Find where the given text appears and provide that cell's center as (X, Y) coordinate. 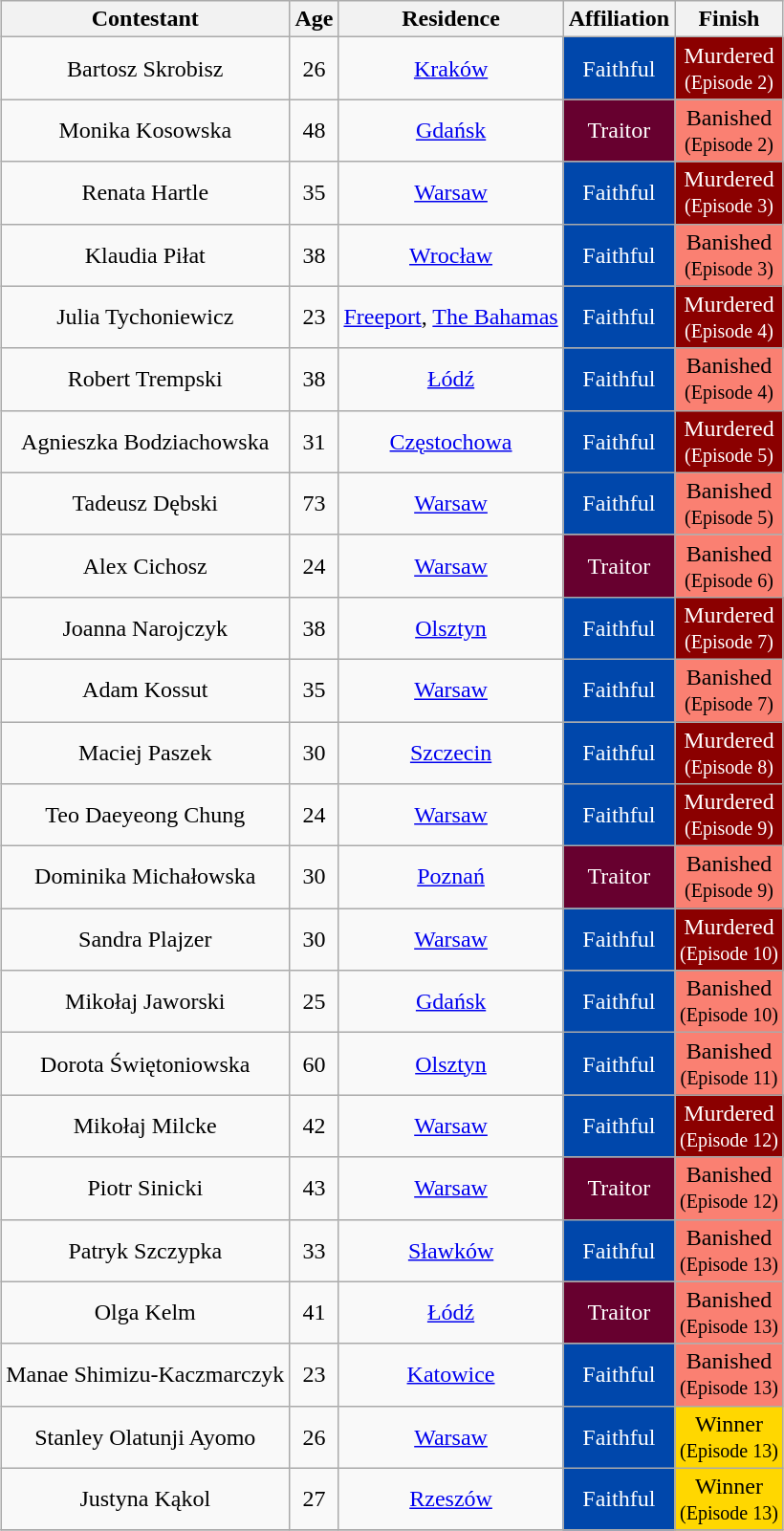
Banished(Episode 11) (730, 1063)
Murdered(Episode 9) (730, 815)
Affiliation (619, 19)
43 (314, 1188)
Robert Trempski (145, 379)
Murdered(Episode 12) (730, 1126)
Banished(Episode 7) (730, 690)
Contestant (145, 19)
Klaudia Piłat (145, 254)
Banished(Episode 10) (730, 1002)
Dominika Michałowska (145, 878)
Murdered(Episode 2) (730, 69)
Sławków (451, 1251)
Kraków (451, 69)
Patryk Szczypka (145, 1251)
Katowice (451, 1375)
Sandra Plajzer (145, 939)
Residence (451, 19)
31 (314, 442)
Julia Tychoniewicz (145, 317)
Szczecin (451, 752)
Renata Hartle (145, 193)
Piotr Sinicki (145, 1188)
Murdered(Episode 10) (730, 939)
Banished(Episode 4) (730, 379)
Freeport, The Bahamas (451, 317)
Banished(Episode 3) (730, 254)
Murdered(Episode 3) (730, 193)
Banished(Episode 9) (730, 878)
Banished(Episode 6) (730, 566)
Murdered(Episode 7) (730, 627)
Mikołaj Milcke (145, 1126)
Murdered(Episode 8) (730, 752)
60 (314, 1063)
Rzeszów (451, 1499)
Dorota Świętoniowska (145, 1063)
Manae Shimizu-Kaczmarczyk (145, 1375)
Justyna Kąkol (145, 1499)
Olga Kelm (145, 1312)
27 (314, 1499)
Joanna Narojczyk (145, 627)
42 (314, 1126)
Finish (730, 19)
Adam Kossut (145, 690)
33 (314, 1251)
Tadeusz Dębski (145, 503)
25 (314, 1002)
Mikołaj Jaworski (145, 1002)
Stanley Olatunji Ayomo (145, 1436)
48 (314, 130)
Wrocław (451, 254)
Murdered(Episode 5) (730, 442)
Maciej Paszek (145, 752)
Age (314, 19)
Banished(Episode 12) (730, 1188)
Poznań (451, 878)
Murdered(Episode 4) (730, 317)
Bartosz Skrobisz (145, 69)
Częstochowa (451, 442)
73 (314, 503)
Monika Kosowska (145, 130)
Banished(Episode 5) (730, 503)
Agnieszka Bodziachowska (145, 442)
Teo Daeyeong Chung (145, 815)
Banished(Episode 2) (730, 130)
41 (314, 1312)
Alex Cichosz (145, 566)
